Output the [x, y] coordinate of the center of the cell containing the given text.  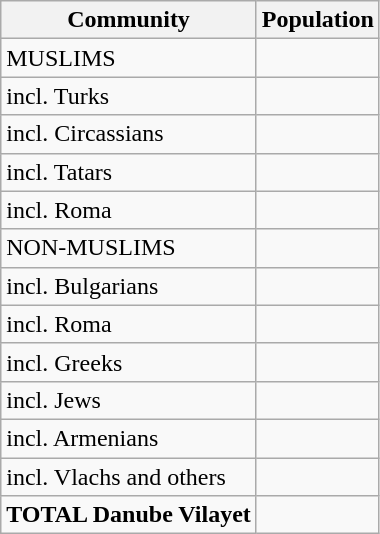
incl. Greeks [129, 362]
NON-MUSLIMS [129, 248]
incl. Vlachs and others [129, 477]
incl. Jews [129, 400]
incl. Bulgarians [129, 286]
incl. Turks [129, 96]
incl. Circassians [129, 134]
incl. Armenians [129, 438]
MUSLIMS [129, 58]
TOTAL Danube Vilayet [129, 515]
incl. Tatars [129, 172]
Population [318, 20]
Community [129, 20]
